Determine the [X, Y] coordinate at the center of the cell enclosing the given text.  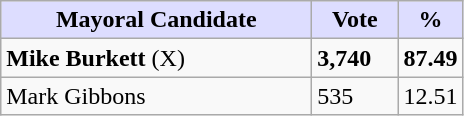
12.51 [430, 96]
Mayoral Candidate [156, 20]
Mark Gibbons [156, 96]
535 [355, 96]
Vote [355, 20]
Mike Burkett (X) [156, 58]
87.49 [430, 58]
3,740 [355, 58]
% [430, 20]
